Return [X, Y] of the center of cell containing provided text 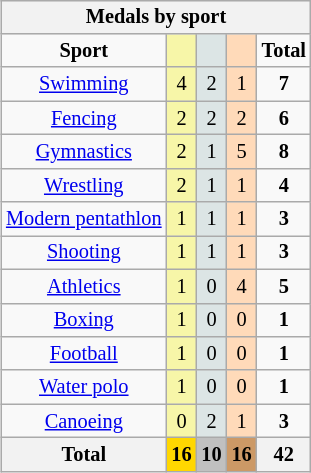
Athletics [84, 286]
10 [212, 455]
8 [284, 152]
Medals by sport [156, 17]
Shooting [84, 253]
Gymnastics [84, 152]
Wrestling [84, 185]
Modern pentathlon [84, 219]
7 [284, 84]
6 [284, 118]
Canoeing [84, 421]
Water polo [84, 387]
Sport [84, 51]
Football [84, 354]
Fencing [84, 118]
Boxing [84, 320]
42 [284, 455]
Swimming [84, 84]
